Provide the [x, y] coordinate of the cell's center where the given text is located.  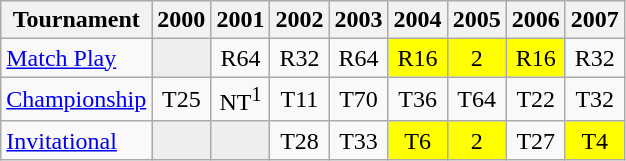
T11 [300, 100]
Tournament [76, 20]
T33 [358, 140]
T36 [418, 100]
2001 [240, 20]
T64 [476, 100]
T27 [536, 140]
Invitational [76, 140]
T4 [594, 140]
T28 [300, 140]
2002 [300, 20]
Championship [76, 100]
T70 [358, 100]
Match Play [76, 58]
2003 [358, 20]
2007 [594, 20]
2006 [536, 20]
NT1 [240, 100]
T32 [594, 100]
2005 [476, 20]
T6 [418, 140]
2004 [418, 20]
2000 [182, 20]
T22 [536, 100]
T25 [182, 100]
